Return [x, y] of the center of cell containing provided text 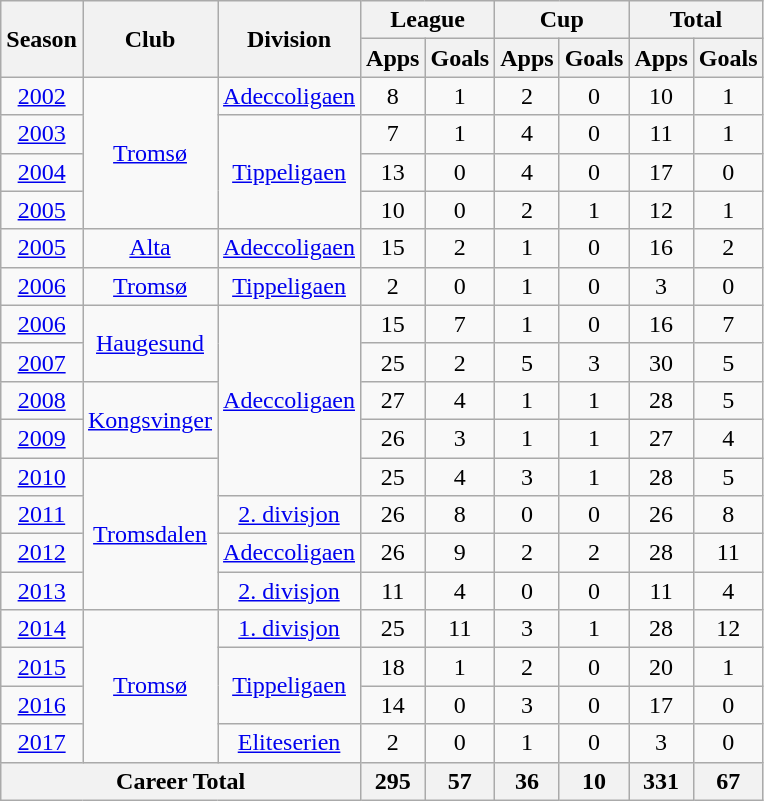
Tromsdalen [150, 534]
2004 [42, 172]
Alta [150, 248]
2010 [42, 477]
331 [661, 781]
36 [527, 781]
9 [460, 553]
2012 [42, 553]
2007 [42, 362]
2016 [42, 705]
2008 [42, 400]
57 [460, 781]
Cup [562, 20]
2017 [42, 743]
League [428, 20]
2011 [42, 515]
2003 [42, 134]
2009 [42, 438]
295 [393, 781]
Division [290, 39]
Total [696, 20]
Career Total [181, 781]
Kongsvinger [150, 419]
2002 [42, 96]
2013 [42, 591]
18 [393, 667]
1. divisjon [290, 629]
Haugesund [150, 343]
2015 [42, 667]
30 [661, 362]
67 [728, 781]
13 [393, 172]
Season [42, 39]
20 [661, 667]
14 [393, 705]
Club [150, 39]
Eliteserien [290, 743]
2014 [42, 629]
